Find where the given text appears and provide that cell's center as [X, Y] coordinate. 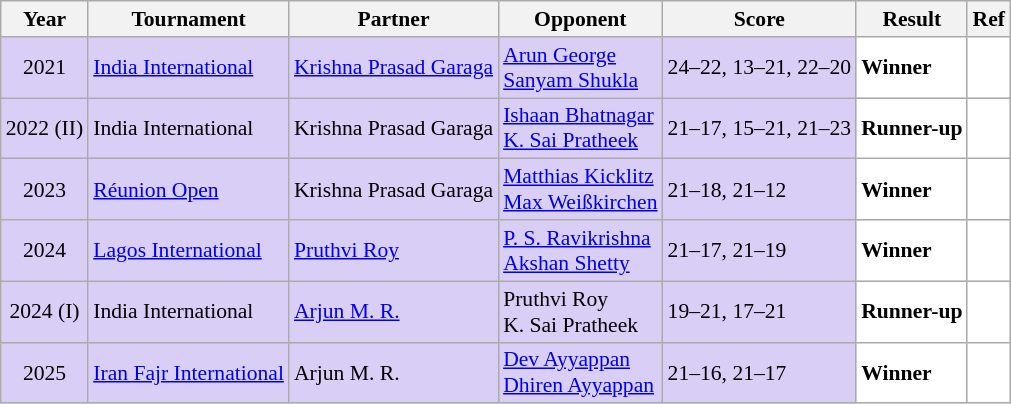
Tournament [188, 19]
2021 [44, 68]
19–21, 17–21 [760, 312]
2025 [44, 372]
Score [760, 19]
Pruthvi Roy [394, 250]
2022 (II) [44, 128]
24–22, 13–21, 22–20 [760, 68]
Lagos International [188, 250]
21–17, 15–21, 21–23 [760, 128]
Réunion Open [188, 190]
Iran Fajr International [188, 372]
Year [44, 19]
21–18, 21–12 [760, 190]
2024 (I) [44, 312]
21–17, 21–19 [760, 250]
2023 [44, 190]
Opponent [580, 19]
Arun George Sanyam Shukla [580, 68]
Partner [394, 19]
21–16, 21–17 [760, 372]
Ref [988, 19]
Ishaan Bhatnagar K. Sai Pratheek [580, 128]
Matthias Kicklitz Max Weißkirchen [580, 190]
Dev Ayyappan Dhiren Ayyappan [580, 372]
P. S. Ravikrishna Akshan Shetty [580, 250]
Pruthvi Roy K. Sai Pratheek [580, 312]
2024 [44, 250]
Result [912, 19]
